Search for the cell housing the specified text and yield its [x, y] center coordinate. 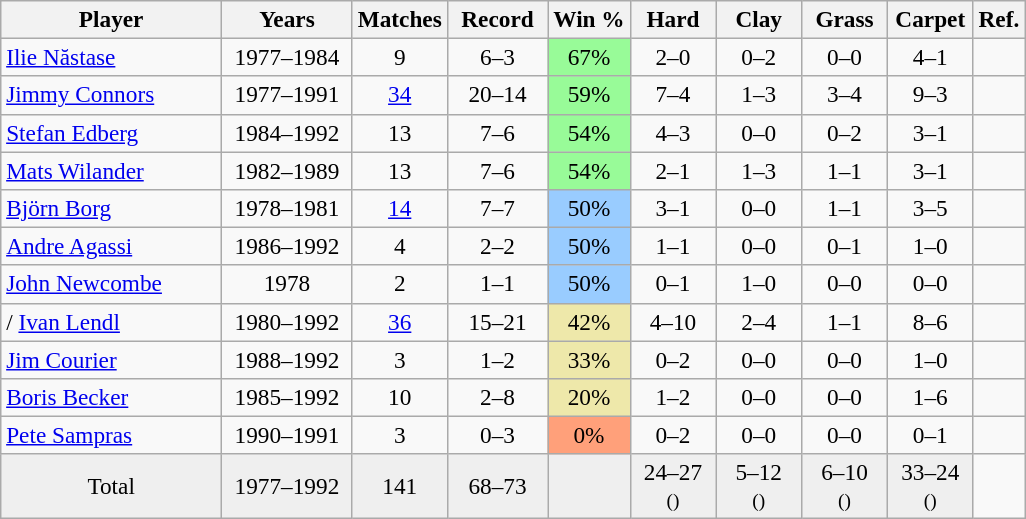
9 [400, 57]
24–27 () [673, 486]
Grass [845, 19]
Matches [400, 19]
59% [589, 95]
1977–1991 [288, 95]
4–3 [673, 133]
34 [400, 95]
33–24 () [930, 486]
141 [400, 486]
Boris Becker [112, 397]
Carpet [930, 19]
Jimmy Connors [112, 95]
4–10 [673, 322]
1984–1992 [288, 133]
1980–1992 [288, 322]
67% [589, 57]
2–2 [498, 246]
68–73 [498, 486]
Andre Agassi [112, 246]
Mats Wilander [112, 170]
1986–1992 [288, 246]
7–4 [673, 95]
9–3 [930, 95]
Ref. [998, 19]
John Newcombe [112, 284]
3–4 [845, 95]
2–4 [759, 322]
Record [498, 19]
/ Ivan Lendl [112, 322]
Total [112, 486]
1977–1984 [288, 57]
3–5 [930, 208]
10 [400, 397]
Stefan Edberg [112, 133]
42% [589, 322]
Pete Sampras [112, 435]
1985–1992 [288, 397]
2–8 [498, 397]
Player [112, 19]
2 [400, 284]
Ilie Năstase [112, 57]
2–0 [673, 57]
4 [400, 246]
20% [589, 397]
0–3 [498, 435]
7–7 [498, 208]
15–21 [498, 322]
1978 [288, 284]
2–1 [673, 170]
Clay [759, 19]
Hard [673, 19]
33% [589, 359]
36 [400, 322]
Years [288, 19]
4–1 [930, 57]
14 [400, 208]
8–6 [930, 322]
Win % [589, 19]
20–14 [498, 95]
1990–1991 [288, 435]
1982–1989 [288, 170]
Jim Courier [112, 359]
1–6 [930, 397]
1978–1981 [288, 208]
0% [589, 435]
1977–1992 [288, 486]
6–3 [498, 57]
Björn Borg [112, 208]
5–12 () [759, 486]
6–10 () [845, 486]
1988–1992 [288, 359]
